Search for the cell housing the specified text and yield its [X, Y] center coordinate. 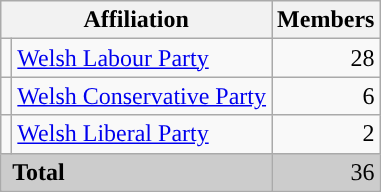
Welsh Labour Party [142, 58]
Affiliation [136, 20]
Total [136, 172]
Welsh Liberal Party [142, 134]
6 [326, 96]
Members [326, 20]
28 [326, 58]
36 [326, 172]
Welsh Conservative Party [142, 96]
2 [326, 134]
